Determine the [X, Y] coordinate at the center of the cell enclosing the given text.  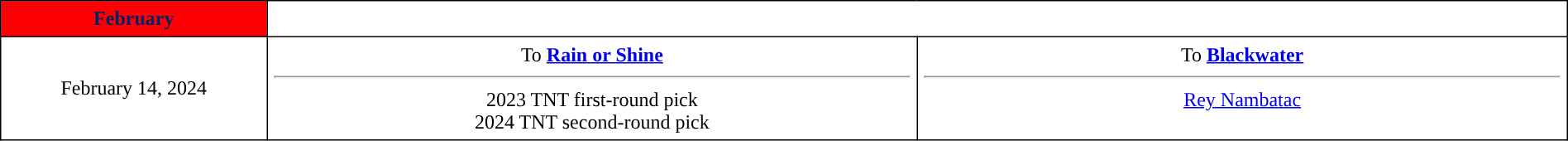
To Rain or Shine2023 TNT first-round pick2024 TNT second-round pick [592, 88]
February [134, 19]
To BlackwaterRey Nambatac [1242, 88]
February 14, 2024 [134, 88]
